For the text-containing cell, return its midpoint in [X, Y] coordinate format. 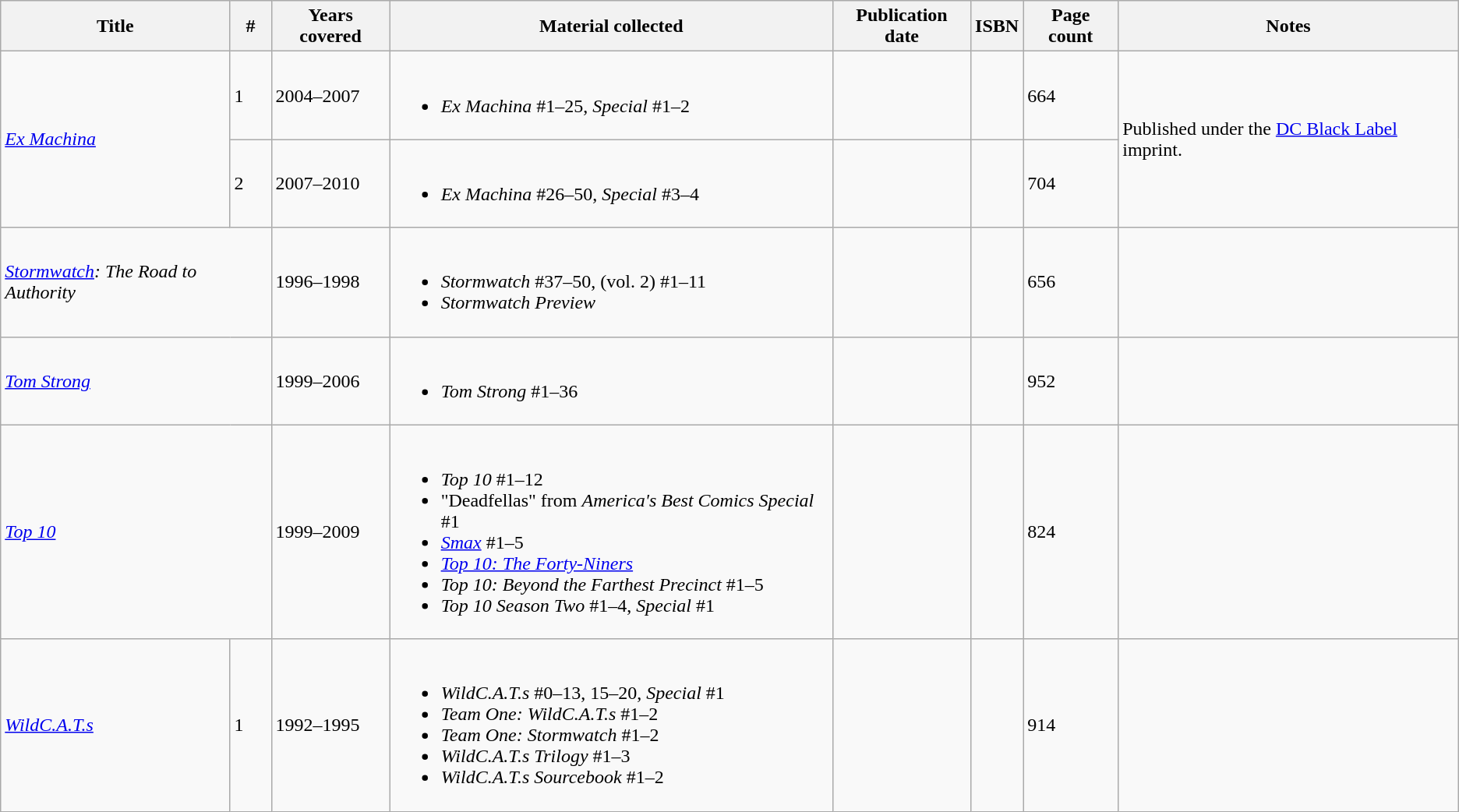
Publication date [903, 26]
2004–2007 [330, 95]
Top 10 [136, 531]
Published under the DC Black Label imprint. [1289, 139]
WildC.A.T.s #0–13, 15–20, Special #1Team One: WildC.A.T.s #1–2Team One: Stormwatch #1–2WildC.A.T.s Trilogy #1–3WildC.A.T.s Sourcebook #1–2 [611, 725]
Stormwatch #37–50, (vol. 2) #1–11Stormwatch Preview [611, 282]
Tom Strong [136, 380]
1996–1998 [330, 282]
664 [1071, 95]
Notes [1289, 26]
914 [1071, 725]
1992–1995 [330, 725]
# [251, 26]
Material collected [611, 26]
1999–2006 [330, 380]
Ex Machina #1–25, Special #1–2 [611, 95]
2007–2010 [330, 184]
Tom Strong #1–36 [611, 380]
824 [1071, 531]
WildC.A.T.s [115, 725]
Years covered [330, 26]
952 [1071, 380]
Ex Machina #26–50, Special #3–4 [611, 184]
2 [251, 184]
1999–2009 [330, 531]
Title [115, 26]
Page count [1071, 26]
704 [1071, 184]
656 [1071, 282]
Stormwatch: The Road to Authority [136, 282]
Ex Machina [115, 139]
ISBN [998, 26]
